Detect which cell encompasses the target text, then output its (x, y) center coordinate. 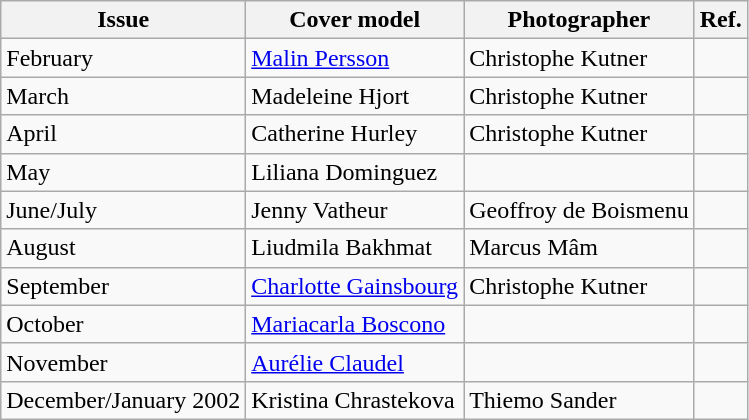
Mariacarla Boscono (355, 324)
Charlotte Gainsbourg (355, 286)
Malin Persson (355, 58)
March (124, 96)
Cover model (355, 20)
September (124, 286)
Catherine Hurley (355, 134)
Aurélie Claudel (355, 362)
Jenny Vatheur (355, 210)
November (124, 362)
June/July (124, 210)
February (124, 58)
Kristina Chrastekova (355, 400)
Liudmila Bakhmat (355, 248)
Geoffroy de Boismenu (580, 210)
Liliana Dominguez (355, 172)
August (124, 248)
Ref. (720, 20)
Issue (124, 20)
May (124, 172)
December/January 2002 (124, 400)
April (124, 134)
Madeleine Hjort (355, 96)
Marcus Mâm (580, 248)
Thiemo Sander (580, 400)
Photographer (580, 20)
October (124, 324)
